Output the (X, Y) coordinate of the center of the cell containing the given text.  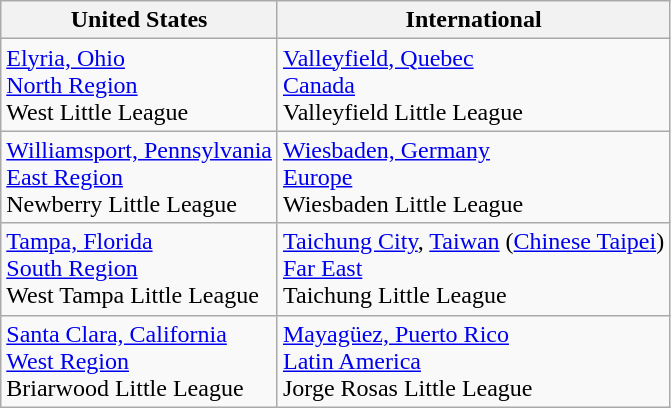
United States (140, 20)
Wiesbaden, GermanyEuropeWiesbaden Little League (473, 177)
Taichung City, Taiwan (Chinese Taipei)Far EastTaichung Little League (473, 269)
Valleyfield, Quebec CanadaValleyfield Little League (473, 85)
Williamsport, PennsylvaniaEast RegionNewberry Little League (140, 177)
Santa Clara, CaliforniaWest RegionBriarwood Little League (140, 361)
International (473, 20)
Elyria, OhioNorth RegionWest Little League (140, 85)
Mayagüez, Puerto RicoLatin AmericaJorge Rosas Little League (473, 361)
Tampa, FloridaSouth RegionWest Tampa Little League (140, 269)
